Provide the (X, Y) coordinate of the cell's center where the given text is located.  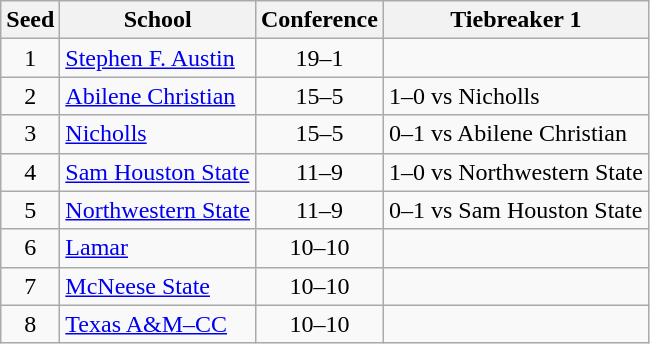
Northwestern State (158, 210)
1–0 vs Nicholls (516, 96)
4 (30, 172)
19–1 (319, 58)
0–1 vs Sam Houston State (516, 210)
Seed (30, 20)
Sam Houston State (158, 172)
Lamar (158, 248)
McNeese State (158, 286)
6 (30, 248)
2 (30, 96)
Stephen F. Austin (158, 58)
Nicholls (158, 134)
1–0 vs Northwestern State (516, 172)
Texas A&M–CC (158, 324)
Abilene Christian (158, 96)
0–1 vs Abilene Christian (516, 134)
5 (30, 210)
8 (30, 324)
1 (30, 58)
7 (30, 286)
3 (30, 134)
Conference (319, 20)
School (158, 20)
Tiebreaker 1 (516, 20)
